Scan for the cell matching the given text and deliver its (X, Y) coordinate at center. 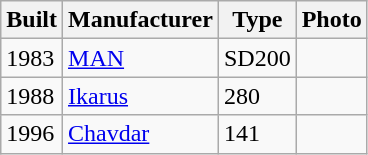
Manufacturer (141, 20)
Built (32, 20)
Type (257, 20)
Chavdar (141, 134)
1983 (32, 58)
MAN (141, 58)
Photo (332, 20)
1996 (32, 134)
SD200 (257, 58)
141 (257, 134)
Ikarus (141, 96)
280 (257, 96)
1988 (32, 96)
